Identify which cell holds the provided text, then report its [x, y] central coordinate. 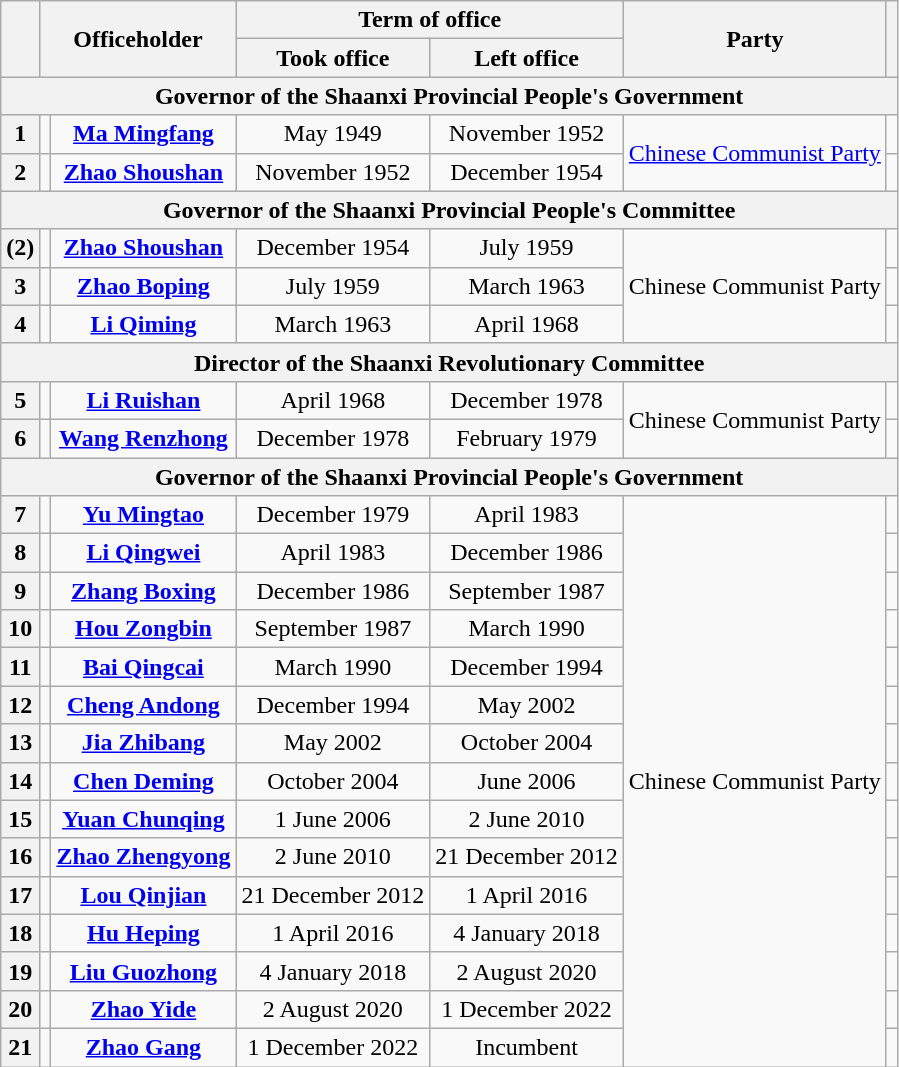
14 [20, 781]
Bai Qingcai [144, 667]
13 [20, 743]
Lou Qinjian [144, 895]
Party [754, 39]
Zhang Boxing [144, 591]
December 1979 [333, 515]
4 [20, 324]
16 [20, 857]
Ma Mingfang [144, 134]
6 [20, 438]
19 [20, 971]
Zhao Yide [144, 1009]
Zhao Boping [144, 286]
February 1979 [527, 438]
1 June 2006 [333, 819]
Li Ruishan [144, 400]
Chen Deming [144, 781]
Jia Zhibang [144, 743]
Yu Mingtao [144, 515]
Hu Heping [144, 933]
Wang Renzhong [144, 438]
Li Qingwei [144, 553]
3 [20, 286]
11 [20, 667]
21 [20, 1047]
Took office [333, 58]
Governor of the Shaanxi Provincial People's Committee [450, 210]
2 [20, 172]
18 [20, 933]
Term of office [430, 20]
Director of the Shaanxi Revolutionary Committee [450, 362]
15 [20, 819]
Zhao Gang [144, 1047]
Liu Guozhong [144, 971]
Cheng Andong [144, 705]
May 1949 [333, 134]
Incumbent [527, 1047]
Officeholder [138, 39]
Hou Zongbin [144, 629]
12 [20, 705]
Left office [527, 58]
1 [20, 134]
Yuan Chunqing [144, 819]
(2) [20, 248]
20 [20, 1009]
9 [20, 591]
7 [20, 515]
Zhao Zhengyong [144, 857]
5 [20, 400]
Li Qiming [144, 324]
17 [20, 895]
June 2006 [527, 781]
10 [20, 629]
8 [20, 553]
